Search for the cell housing the specified text and yield its (X, Y) center coordinate. 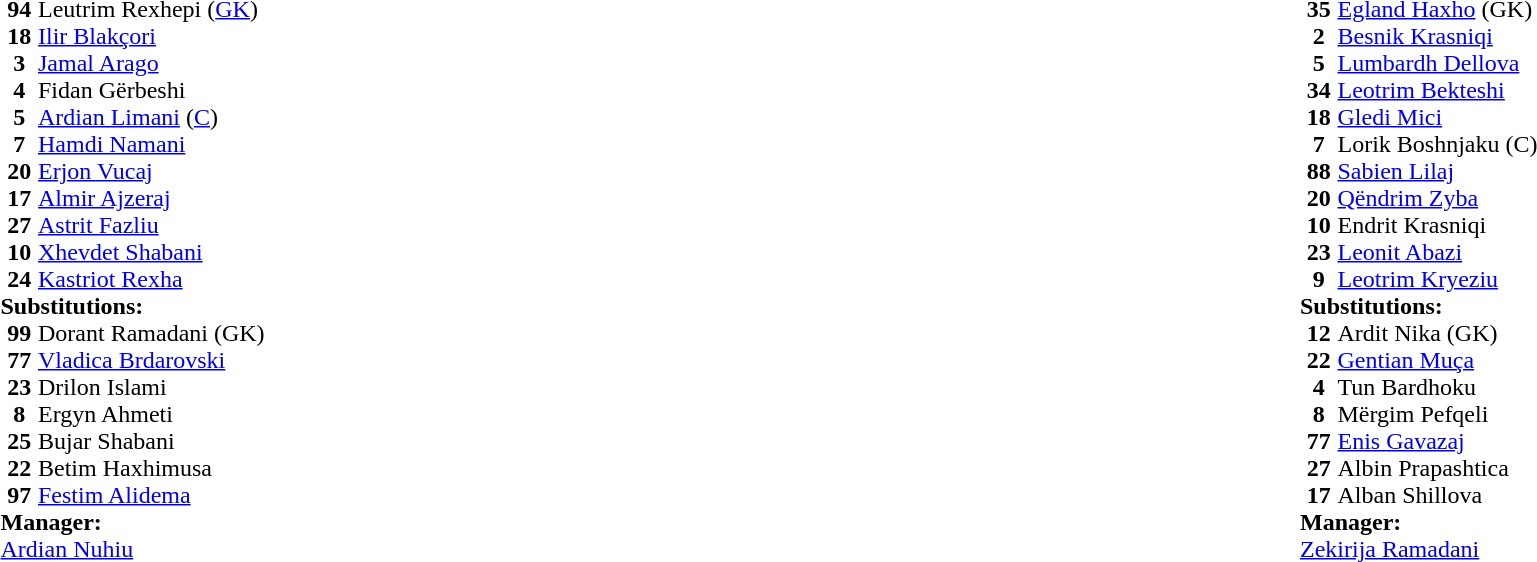
Enis Gavazaj (1437, 442)
2 (1319, 36)
Gentian Muça (1437, 360)
Alban Shillova (1437, 496)
Leonit Abazi (1437, 252)
Tun Bardhoku (1437, 388)
Erjon Vucaj (152, 172)
Besnik Krasniqi (1437, 36)
Leotrim Bekteshi (1437, 90)
97 (19, 496)
Drilon Islami (152, 388)
88 (1319, 172)
12 (1319, 334)
Lumbardh Dellova (1437, 64)
Ergyn Ahmeti (152, 414)
Qëndrim Zyba (1437, 198)
Fidan Gërbeshi (152, 90)
Leotrim Kryeziu (1437, 280)
Gledi Mici (1437, 118)
Endrit Krasniqi (1437, 226)
9 (1319, 280)
Mërgim Pefqeli (1437, 414)
Hamdi Namani (152, 144)
Astrit Fazliu (152, 226)
Vladica Brdarovski (152, 360)
25 (19, 442)
Ardian Limani (C) (152, 118)
Bujar Shabani (152, 442)
99 (19, 334)
Ardit Nika (GK) (1437, 334)
Xhevdet Shabani (152, 252)
Albin Prapashtica (1437, 468)
Sabien Lilaj (1437, 172)
Festim Alidema (152, 496)
Almir Ajzeraj (152, 198)
34 (1319, 90)
Dorant Ramadani (GK) (152, 334)
3 (19, 64)
Jamal Arago (152, 64)
Lorik Boshnjaku (C) (1437, 144)
Ilir Blakçori (152, 36)
Kastriot Rexha (152, 280)
24 (19, 280)
Betim Haxhimusa (152, 468)
